Return the [x, y] coordinate for the center point of the cell that contains the specified text.  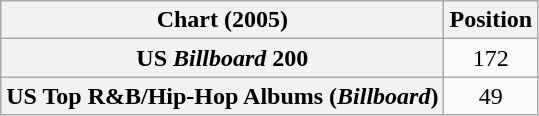
US Top R&B/Hip-Hop Albums (Billboard) [222, 96]
49 [491, 96]
Chart (2005) [222, 20]
172 [491, 58]
Position [491, 20]
US Billboard 200 [222, 58]
